Extract the (x, y) coordinate from the center of the cell holding the provided text.  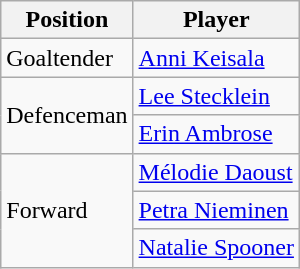
Position (67, 20)
Erin Ambrose (216, 134)
Goaltender (67, 58)
Forward (67, 210)
Natalie Spooner (216, 248)
Mélodie Daoust (216, 172)
Petra Nieminen (216, 210)
Anni Keisala (216, 58)
Player (216, 20)
Lee Stecklein (216, 96)
Defenceman (67, 115)
